Provide the [X, Y] coordinate of the cell's center where the given text is located.  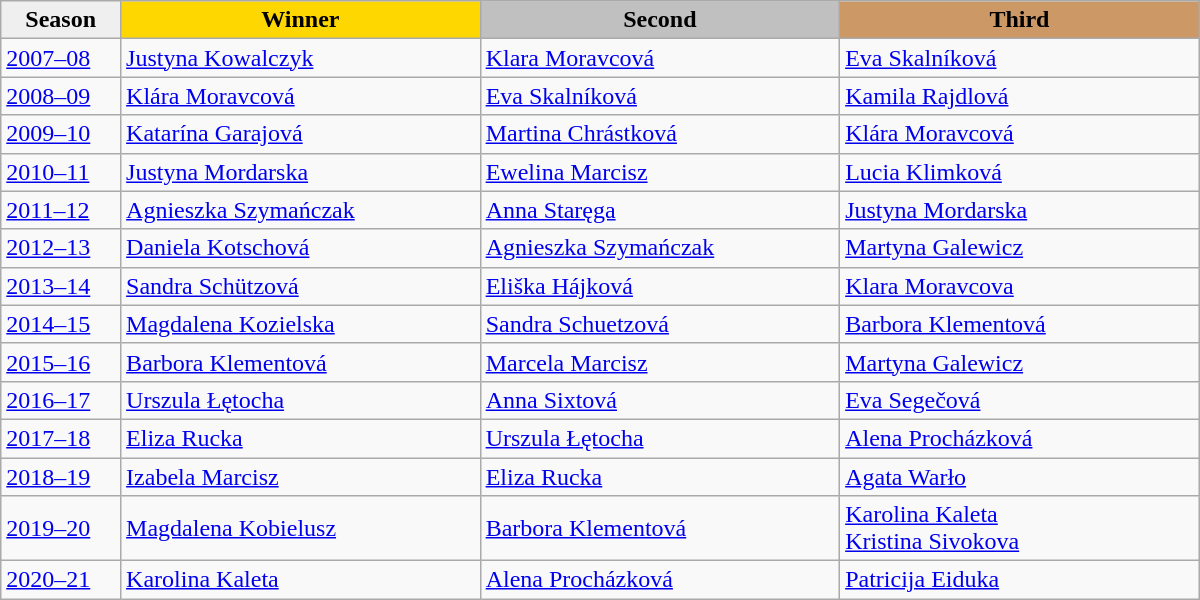
2007–08 [61, 58]
Marcela Marcisz [660, 362]
2020–21 [61, 580]
Magdalena Kozielska [301, 324]
Eva Segečová [1020, 400]
Anna Sixtová [660, 400]
Katarína Garajová [301, 134]
Karolina Kaleta [301, 580]
Izabela Marcisz [301, 477]
Klara Moravcová [660, 58]
Klara Moravcova [1020, 286]
2018–19 [61, 477]
Sandra Schuetzová [660, 324]
Kamila Rajdlová [1020, 96]
2010–11 [61, 172]
2013–14 [61, 286]
Ewelina Marcisz [660, 172]
2011–12 [61, 210]
Patricija Eiduka [1020, 580]
Daniela Kotschová [301, 248]
2017–18 [61, 438]
2019–20 [61, 528]
Second [660, 20]
2009–10 [61, 134]
Eliška Hájková [660, 286]
2014–15 [61, 324]
Anna Staręga [660, 210]
Magdalena Kobielusz [301, 528]
Season [61, 20]
2012–13 [61, 248]
2008–09 [61, 96]
Winner [301, 20]
Justyna Kowalczyk [301, 58]
Third [1020, 20]
Sandra Schützová [301, 286]
Lucia Klimková [1020, 172]
Agata Warło [1020, 477]
Martina Chrástková [660, 134]
2015–16 [61, 362]
2016–17 [61, 400]
Karolina Kaleta Kristina Sivokova [1020, 528]
